Determine the [x, y] coordinate at the center of the cell enclosing the given text.  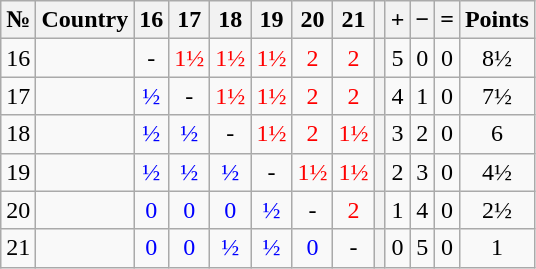
6 [496, 134]
= [448, 20]
+ [398, 20]
7½ [496, 96]
Points [496, 20]
8½ [496, 58]
2½ [496, 210]
Country [85, 20]
4½ [496, 172]
− [422, 20]
№ [18, 20]
